Output the (x, y) coordinate of the center of the cell containing the given text.  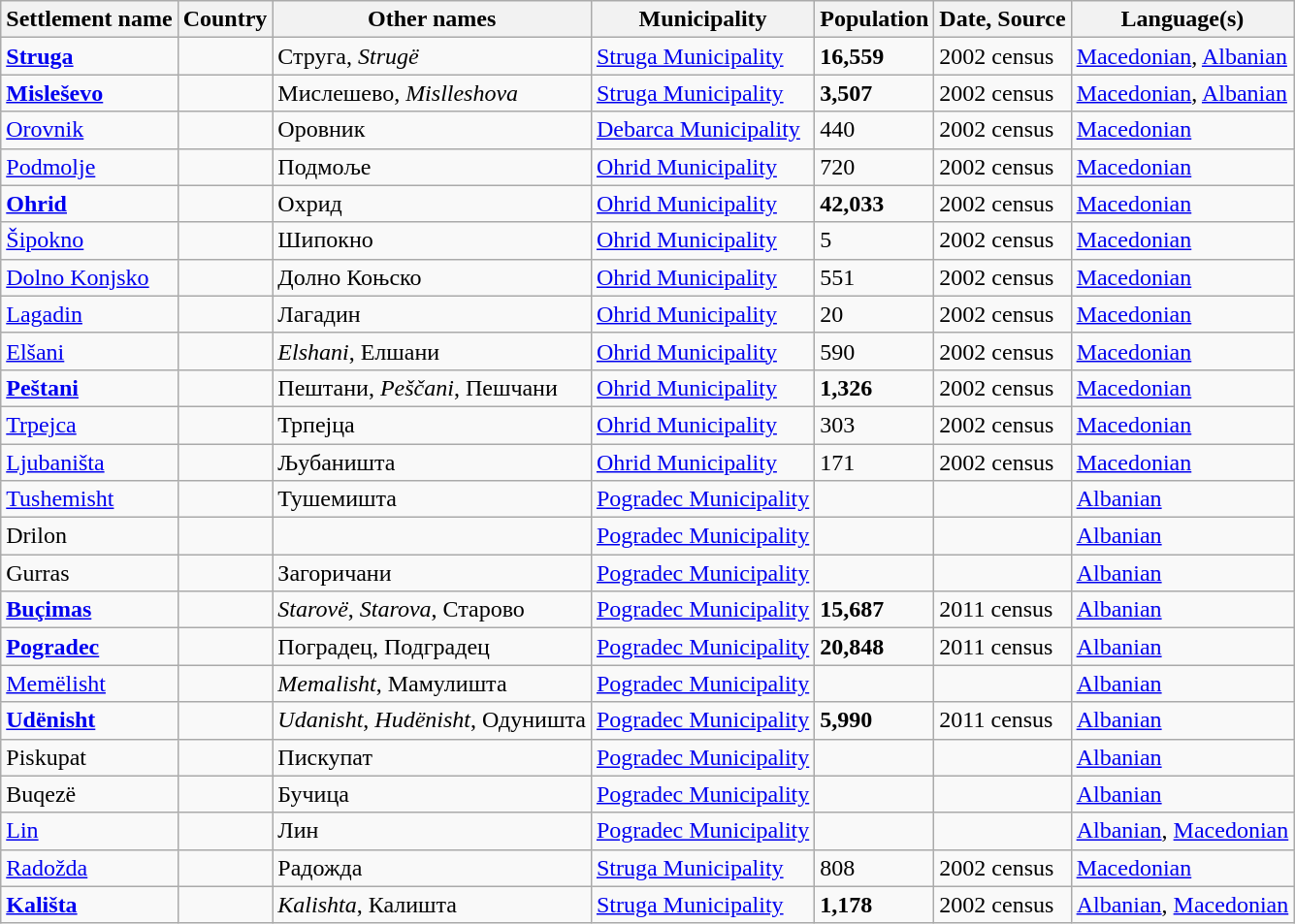
Trpejca (89, 425)
Kališta (89, 905)
Оровник (433, 130)
Тушемишта (433, 499)
Загоричани (433, 573)
Municipality (702, 19)
Шипокно (433, 240)
5,990 (875, 720)
Долно Коњско (433, 277)
42,033 (875, 204)
Pogradec (89, 647)
Dolno Konjsko (89, 277)
171 (875, 462)
Лагадин (433, 314)
Gurras (89, 573)
Podmolje (89, 167)
Misleševo (89, 93)
Buçimas (89, 610)
Мислешево, Mislleshova (433, 93)
Lagadin (89, 314)
1,326 (875, 388)
20 (875, 314)
Orovnik (89, 130)
20,848 (875, 647)
Kalishta, Калишта (433, 905)
Buqezë (89, 794)
Љубаништа (433, 462)
Struga (89, 56)
Language(s) (1182, 19)
Drilon (89, 536)
Ohrid (89, 204)
Лин (433, 831)
551 (875, 277)
1,178 (875, 905)
Lin (89, 831)
Piskupat (89, 757)
Starovë, Starova, Старово (433, 610)
Settlement name (89, 19)
Бучица (433, 794)
Elshani, Елшани (433, 351)
808 (875, 868)
Tushemisht (89, 499)
590 (875, 351)
Other names (433, 19)
Population (875, 19)
Пештани, Peščani, Пешчани (433, 388)
Ljubaništa (89, 462)
Memalisht, Мамулишта (433, 684)
Пискупат (433, 757)
Peštani (89, 388)
15,687 (875, 610)
Radožda (89, 868)
Подмоље (433, 167)
Memëlisht (89, 684)
Радожда (433, 868)
Udanisht, Hudënisht, Одуништа (433, 720)
Debarca Municipality (702, 130)
Струга, Strugë (433, 56)
Šipokno (89, 240)
440 (875, 130)
720 (875, 167)
5 (875, 240)
Трпејца (433, 425)
Поградец, Подградец (433, 647)
Date, Source (1003, 19)
16,559 (875, 56)
Охрид (433, 204)
Country (225, 19)
Elšani (89, 351)
3,507 (875, 93)
303 (875, 425)
Udënisht (89, 720)
